Return [X, Y] of the center of cell containing provided text 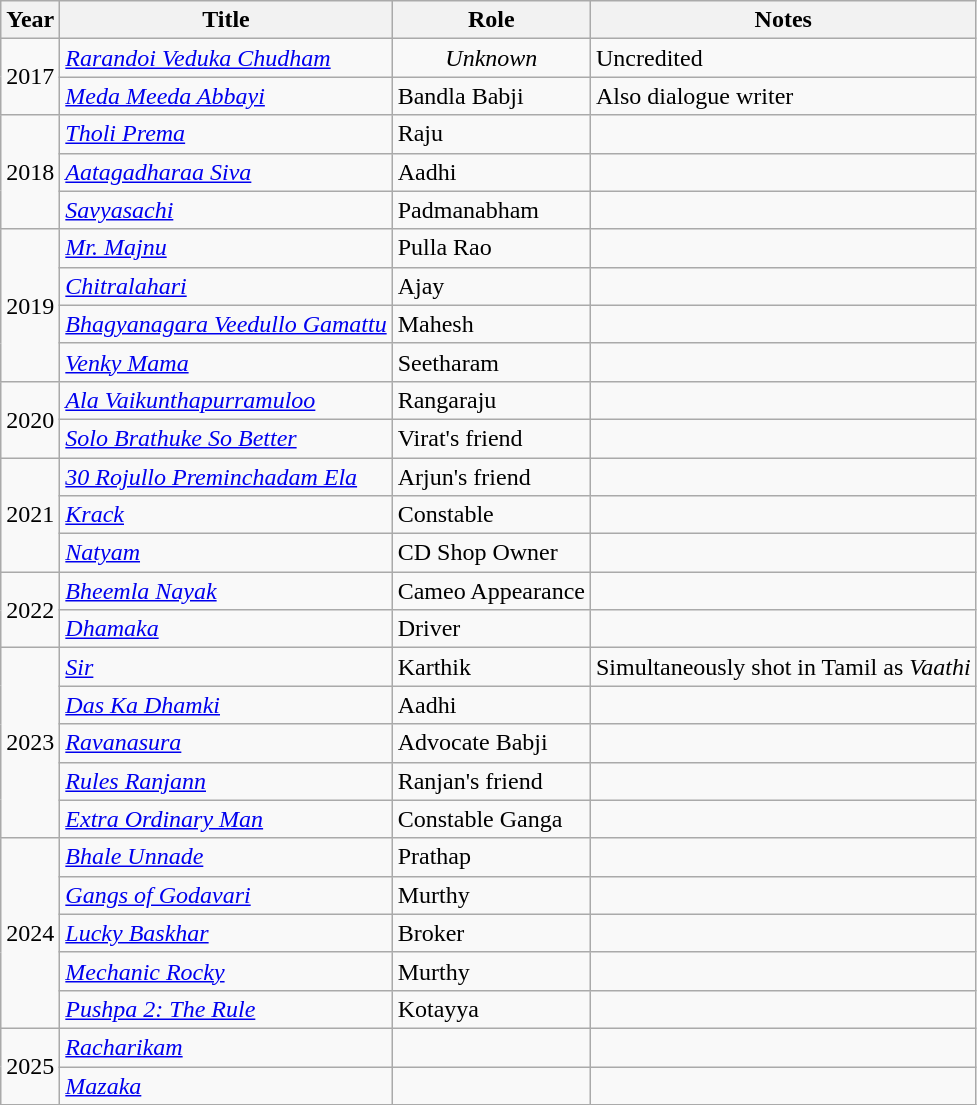
Krack [226, 515]
Extra Ordinary Man [226, 819]
Savyasachi [226, 210]
Rarandoi Veduka Chudham [226, 58]
Ala Vaikunthapurramuloo [226, 400]
Notes [783, 20]
Bhagyanagara Veedullo Gamattu [226, 324]
Ajay [491, 286]
2018 [30, 172]
Pulla Rao [491, 248]
Dhamaka [226, 629]
Also dialogue writer [783, 96]
Racharikam [226, 1047]
Sir [226, 667]
2017 [30, 77]
Das Ka Dhamki [226, 705]
Tholi Prema [226, 134]
Seetharam [491, 362]
2024 [30, 933]
Mazaka [226, 1085]
Padmanabham [491, 210]
Chitralahari [226, 286]
Solo Brathuke So Better [226, 438]
2023 [30, 743]
Constable [491, 515]
Virat's friend [491, 438]
Rangaraju [491, 400]
Meda Meeda Abbayi [226, 96]
Karthik [491, 667]
Year [30, 20]
Constable Ganga [491, 819]
Title [226, 20]
Rules Ranjann [226, 781]
Venky Mama [226, 362]
Arjun's friend [491, 477]
Kotayya [491, 1009]
CD Shop Owner [491, 553]
Bhale Unnade [226, 857]
Gangs of Godavari [226, 895]
Lucky Baskhar [226, 933]
Mahesh [491, 324]
Bheemla Nayak [226, 591]
2021 [30, 515]
Raju [491, 134]
Uncredited [783, 58]
2022 [30, 610]
Natyam [226, 553]
Prathap [491, 857]
Mechanic Rocky [226, 971]
Driver [491, 629]
2025 [30, 1066]
2019 [30, 305]
Pushpa 2: The Rule [226, 1009]
Role [491, 20]
Aatagadharaa Siva [226, 172]
2020 [30, 419]
Unknown [491, 58]
Simultaneously shot in Tamil as Vaathi [783, 667]
Ravanasura [226, 743]
30 Rojullo Preminchadam Ela [226, 477]
Cameo Appearance [491, 591]
Ranjan's friend [491, 781]
Broker [491, 933]
Bandla Babji [491, 96]
Advocate Babji [491, 743]
Mr. Majnu [226, 248]
